Find where the given text appears and provide that cell's center as [x, y] coordinate. 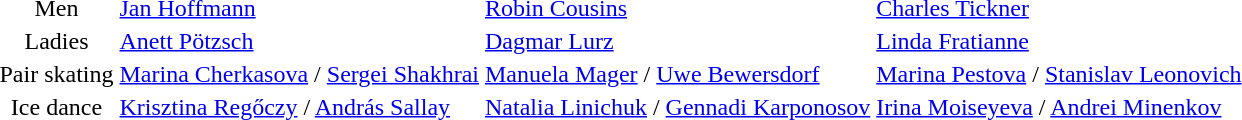
Marina Cherkasova / Sergei Shakhrai [299, 74]
Manuela Mager / Uwe Bewersdorf [677, 74]
Dagmar Lurz [677, 41]
Anett Pötzsch [299, 41]
